Determine the (X, Y) coordinate at the center of the cell enclosing the given text.  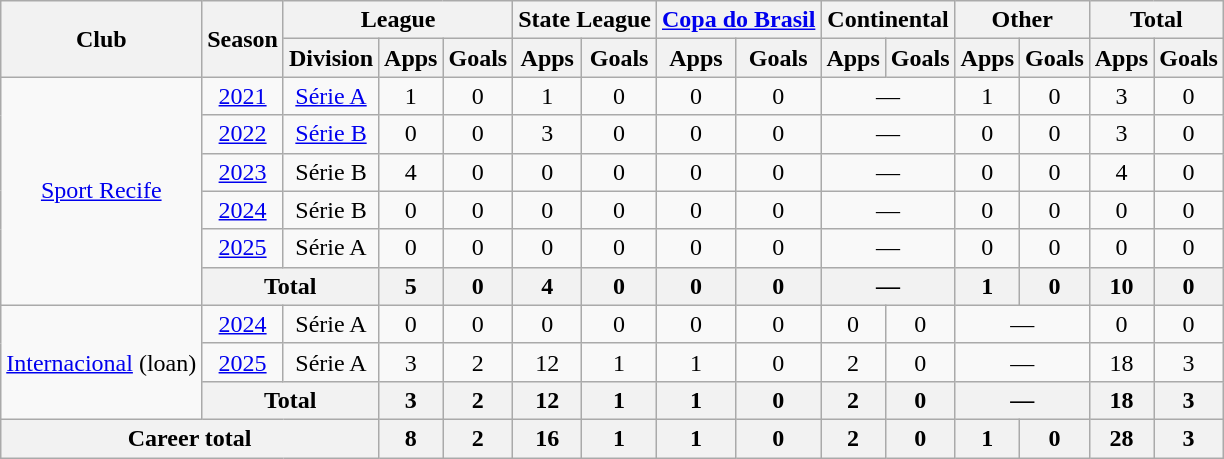
Club (102, 39)
2022 (243, 134)
State League (585, 20)
Continental (888, 20)
Season (243, 39)
Internacional (loan) (102, 362)
2023 (243, 172)
Sport Recife (102, 191)
5 (411, 286)
Other (1022, 20)
2021 (243, 96)
10 (1121, 286)
League (398, 20)
28 (1121, 438)
Copa do Brasil (738, 20)
Division (330, 58)
16 (548, 438)
Career total (190, 438)
8 (411, 438)
